Identify which cell holds the provided text, then report its (x, y) central coordinate. 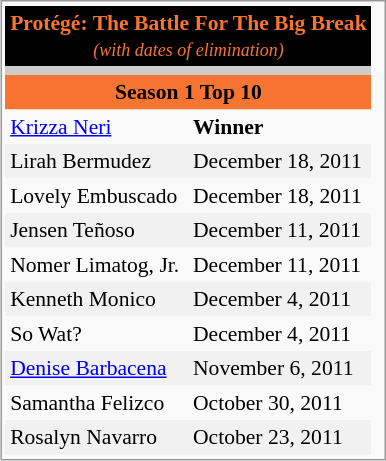
So Wat? (98, 333)
Lovely Embuscado (98, 195)
Jensen Teñoso (98, 230)
Nomer Limatog, Jr. (98, 264)
October 30, 2011 (280, 402)
November 6, 2011 (280, 368)
Samantha Felizco (98, 402)
Rosalyn Navarro (98, 437)
Season 1 Top 10 (189, 92)
Lirah Bermudez (98, 161)
Kenneth Monico (98, 299)
October 23, 2011 (280, 437)
Denise Barbacena (98, 368)
Protégé: The Battle For The Big Break(with dates of elimination) (189, 36)
Winner (280, 126)
Krizza Neri (98, 126)
